Identify which cell holds the provided text, then report its [X, Y] central coordinate. 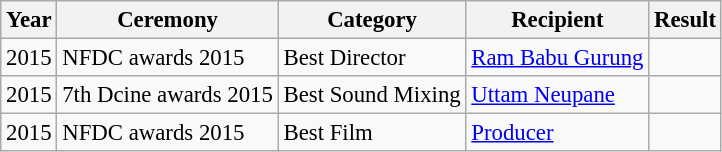
7th Dcine awards 2015 [168, 95]
Producer [558, 133]
Recipient [558, 20]
Year [29, 20]
Result [686, 20]
Best Sound Mixing [372, 95]
Ceremony [168, 20]
Best Director [372, 58]
Best Film [372, 133]
Uttam Neupane [558, 95]
Ram Babu Gurung [558, 58]
Category [372, 20]
